Return [x, y] of the center of cell containing provided text 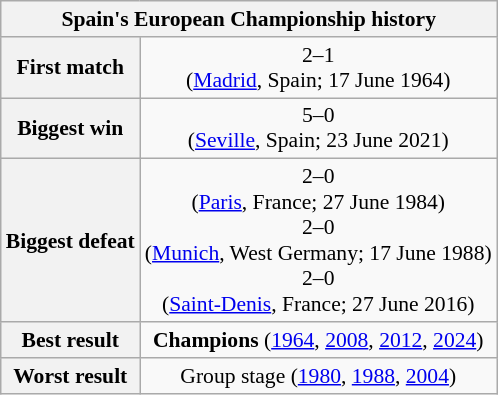
5–0 (Seville, Spain; 23 June 2021) [318, 128]
Champions (1964, 2008, 2012, 2024) [318, 340]
Spain's European Championship history [249, 19]
Best result [70, 340]
Worst result [70, 376]
First match [70, 68]
2–1 (Madrid, Spain; 17 June 1964) [318, 68]
Biggest win [70, 128]
Biggest defeat [70, 240]
2–0 (Paris, France; 27 June 1984) 2–0 (Munich, West Germany; 17 June 1988) 2–0 (Saint-Denis, France; 27 June 2016) [318, 240]
Group stage (1980, 1988, 2004) [318, 376]
